Capture the cell that displays the provided text and extract its [X, Y] central coordinate. 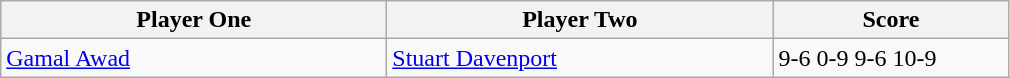
Gamal Awad [194, 58]
9-6 0-9 9-6 10-9 [891, 58]
Stuart Davenport [580, 58]
Player One [194, 20]
Score [891, 20]
Player Two [580, 20]
